Identify which cell holds the provided text, then report its (x, y) central coordinate. 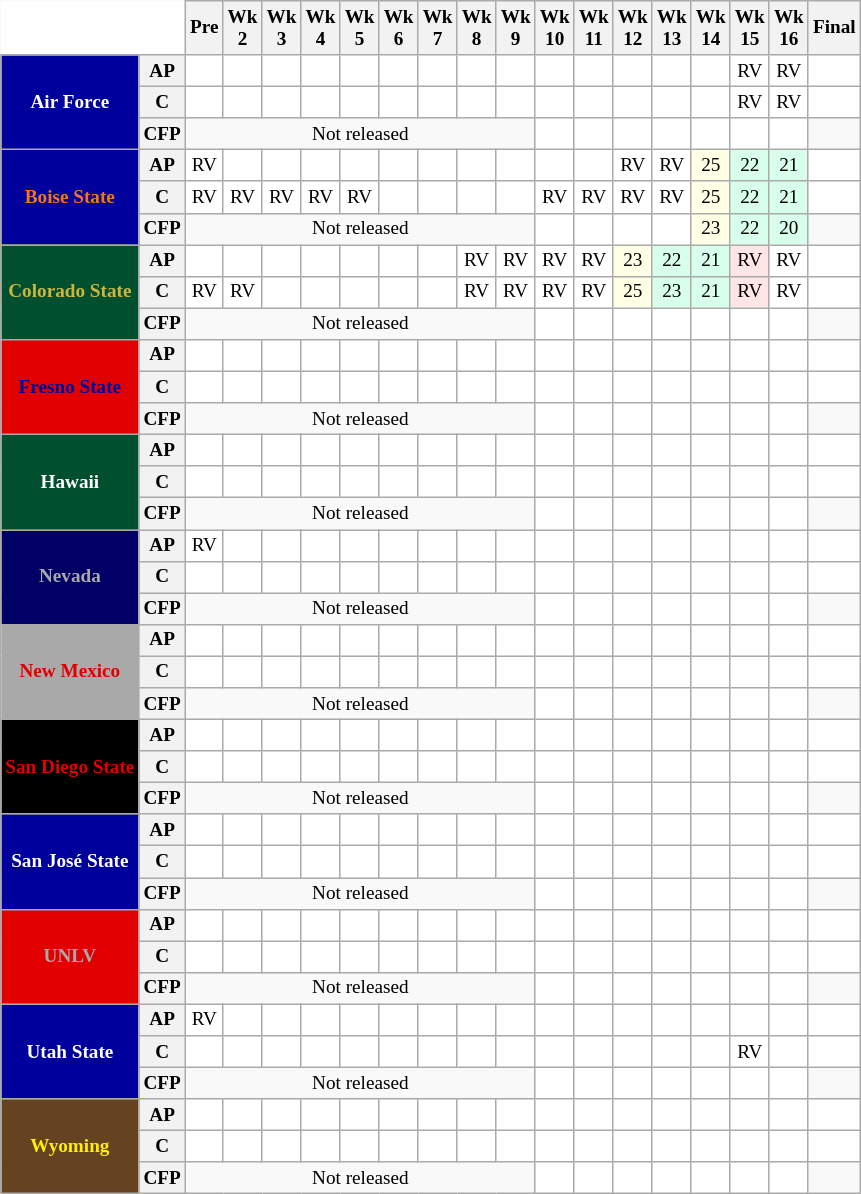
Wk9 (516, 28)
Hawaii (70, 482)
Wk14 (710, 28)
San José State (70, 862)
Pre (204, 28)
Wk5 (360, 28)
San Diego State (70, 766)
Wk7 (438, 28)
Wyoming (70, 1146)
Wk16 (788, 28)
Wk6 (398, 28)
Wk2 (242, 28)
New Mexico (70, 672)
UNLV (70, 956)
Final (834, 28)
20 (788, 229)
Wk15 (750, 28)
Nevada (70, 576)
Air Force (70, 102)
Boise State (70, 198)
Utah State (70, 1052)
Fresno State (70, 386)
Wk3 (282, 28)
Wk11 (594, 28)
Wk10 (554, 28)
Colorado State (70, 292)
Wk8 (476, 28)
Wk13 (672, 28)
Wk4 (320, 28)
Wk12 (632, 28)
